From the cell containing the given text, extract its center point as (x, y) coordinate. 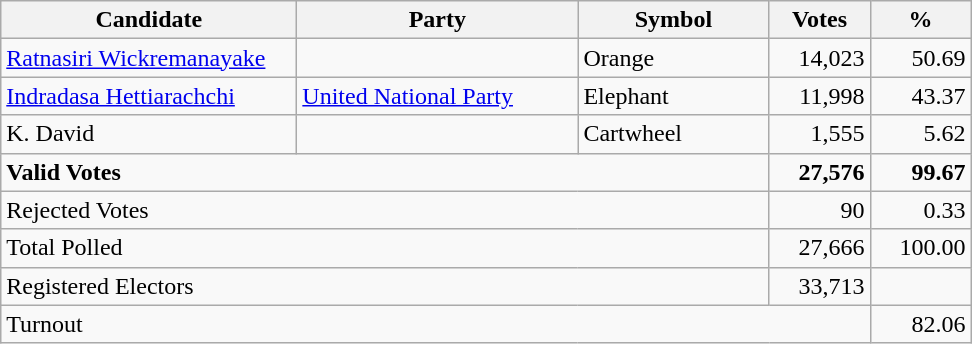
Candidate (149, 20)
Registered Electors (385, 286)
0.33 (920, 210)
82.06 (920, 324)
27,666 (820, 248)
Party (438, 20)
Elephant (674, 96)
Cartwheel (674, 134)
Ratnasiri Wickremanayake (149, 58)
Turnout (436, 324)
100.00 (920, 248)
Votes (820, 20)
United National Party (438, 96)
Indradasa Hettiarachchi (149, 96)
Orange (674, 58)
5.62 (920, 134)
99.67 (920, 172)
Total Polled (385, 248)
50.69 (920, 58)
% (920, 20)
27,576 (820, 172)
Valid Votes (385, 172)
Rejected Votes (385, 210)
11,998 (820, 96)
14,023 (820, 58)
33,713 (820, 286)
90 (820, 210)
Symbol (674, 20)
K. David (149, 134)
1,555 (820, 134)
43.37 (920, 96)
